Detect which cell encompasses the target text, then output its [X, Y] center coordinate. 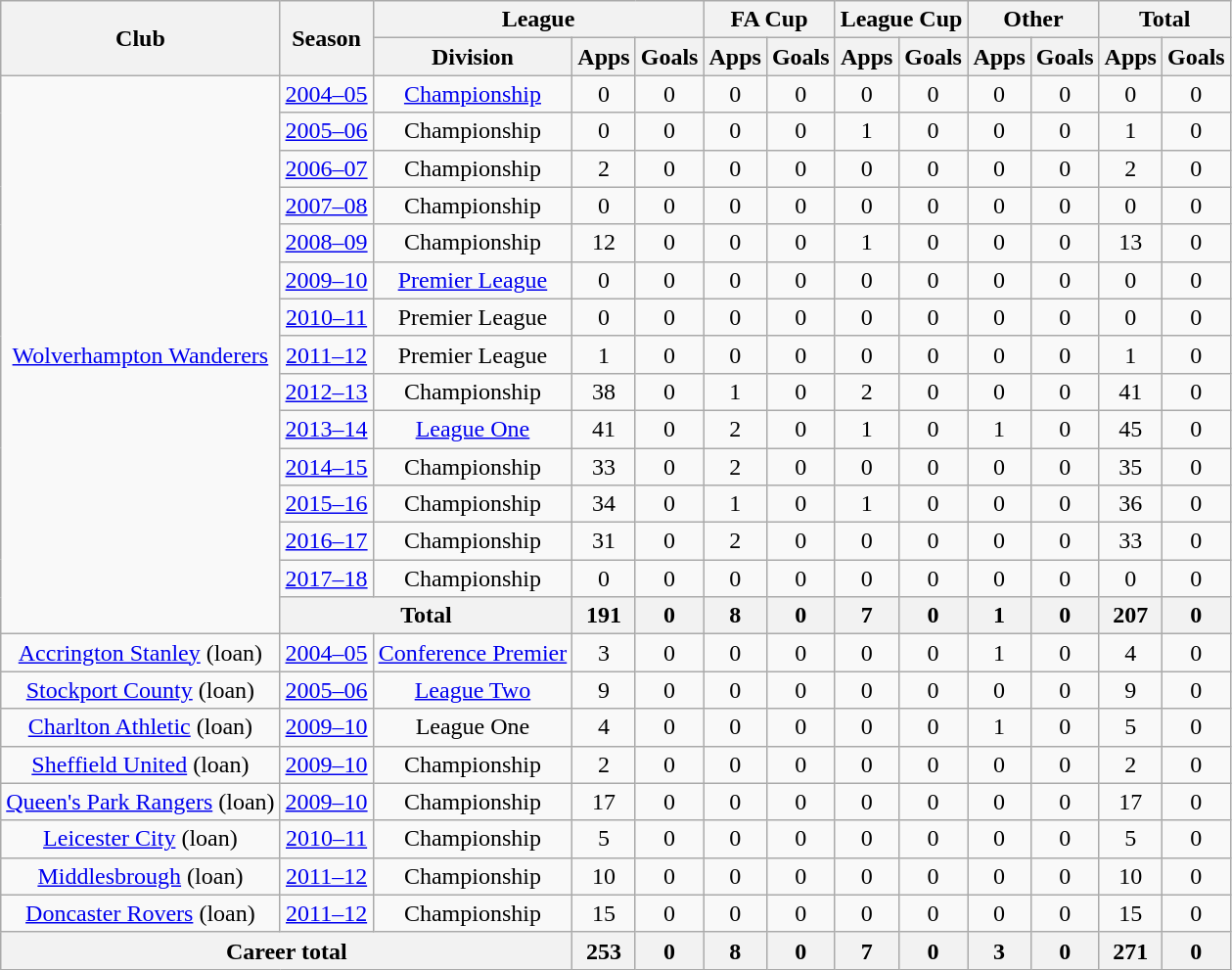
31 [604, 541]
36 [1130, 504]
Accrington Stanley (loan) [141, 653]
League Cup [901, 20]
Charlton Athletic (loan) [141, 727]
2008–09 [327, 243]
FA Cup [769, 20]
2014–15 [327, 467]
191 [604, 616]
34 [604, 504]
2017–18 [327, 578]
League [538, 20]
13 [1130, 243]
Club [141, 38]
Conference Premier [473, 653]
2007–08 [327, 206]
271 [1130, 950]
2012–13 [327, 392]
Sheffield United (loan) [141, 764]
League Two [473, 690]
253 [604, 950]
Other [1033, 20]
Leicester City (loan) [141, 839]
2006–07 [327, 168]
Queen's Park Rangers (loan) [141, 802]
Division [473, 57]
Doncaster Rovers (loan) [141, 913]
38 [604, 392]
35 [1130, 467]
Season [327, 38]
Stockport County (loan) [141, 690]
Career total [287, 950]
12 [604, 243]
Middlesbrough (loan) [141, 876]
45 [1130, 429]
207 [1130, 616]
2016–17 [327, 541]
2015–16 [327, 504]
2013–14 [327, 429]
Wolverhampton Wanderers [141, 354]
